Return [X, Y] of the center of cell containing provided text 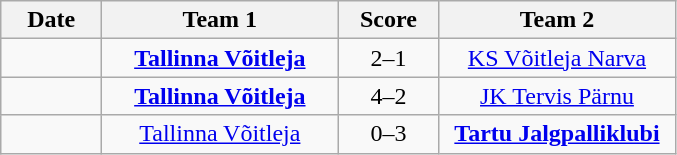
Tartu Jalgpalliklubi [557, 134]
Score [388, 20]
JK Tervis Pärnu [557, 96]
KS Võitleja Narva [557, 58]
Team 2 [557, 20]
2–1 [388, 58]
Team 1 [220, 20]
Date [52, 20]
0–3 [388, 134]
4–2 [388, 96]
